Capture the cell that displays the provided text and extract its (x, y) central coordinate. 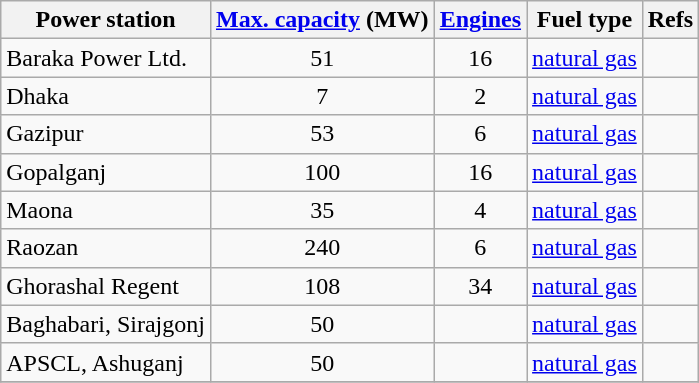
Baraka Power Ltd. (106, 58)
Raozan (106, 248)
APSCL, Ashuganj (106, 362)
100 (322, 172)
240 (322, 248)
Baghabari, Sirajgonj (106, 324)
Maona (106, 210)
Power station (106, 20)
Fuel type (585, 20)
2 (480, 96)
4 (480, 210)
Ghorashal Regent (106, 286)
Engines (480, 20)
Refs (670, 20)
51 (322, 58)
35 (322, 210)
Gazipur (106, 134)
Gopalganj (106, 172)
Dhaka (106, 96)
7 (322, 96)
108 (322, 286)
53 (322, 134)
Max. capacity (MW) (322, 20)
34 (480, 286)
